Capture the cell that displays the provided text and extract its [x, y] central coordinate. 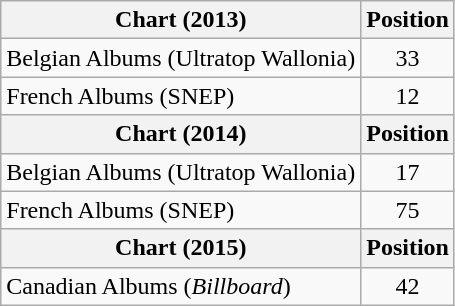
33 [408, 58]
42 [408, 286]
75 [408, 210]
17 [408, 172]
12 [408, 96]
Chart (2013) [181, 20]
Chart (2015) [181, 248]
Chart (2014) [181, 134]
Canadian Albums (Billboard) [181, 286]
